Find where the given text appears and provide that cell's center as (X, Y) coordinate. 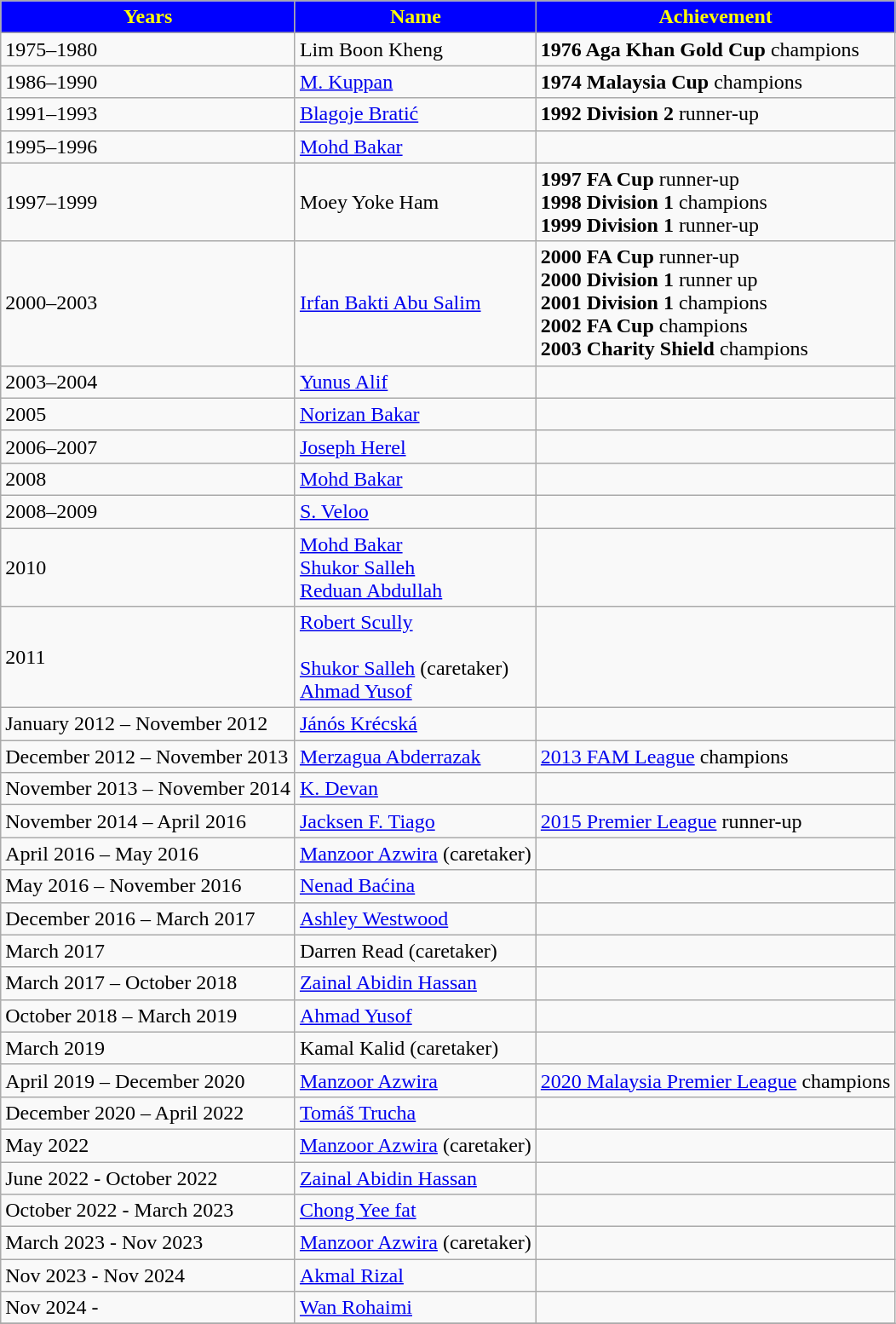
K. Devan (416, 789)
Manzoor Azwira (416, 1080)
Jacksen F. Tiago (416, 821)
Akmal Rizal (416, 1275)
April 2019 – December 2020 (148, 1080)
Irfan Bakti Abu Salim (416, 303)
S. Veloo (416, 511)
March 2019 (148, 1048)
November 2013 – November 2014 (148, 789)
Nenad Baćina (416, 886)
1991–1993 (148, 114)
2000–2003 (148, 303)
2010 (148, 567)
2011 (148, 658)
1997 FA Cup runner-up 1998 Division 1 champions 1999 Division 1 runner-up (715, 202)
December 2012 – November 2013 (148, 757)
Norizan Bakar (416, 414)
June 2022 - October 2022 (148, 1178)
1992 Division 2 runner-up (715, 114)
December 2020 – April 2022 (148, 1113)
March 2017 (148, 951)
October 2022 - March 2023 (148, 1211)
2008–2009 (148, 511)
Wan Rohaimi (416, 1308)
2006–2007 (148, 446)
Jánós Krécská (416, 724)
Lim Boon Kheng (416, 49)
Chong Yee fat (416, 1211)
Blagoje Bratić (416, 114)
Nov 2024 - (148, 1308)
October 2018 – March 2019 (148, 1016)
Moey Yoke Ham (416, 202)
Mohd Bakar Shukor Salleh Reduan Abdullah (416, 567)
May 2022 (148, 1145)
2013 FAM League champions (715, 757)
2003–2004 (148, 382)
January 2012 – November 2012 (148, 724)
Ashley Westwood (416, 918)
1995–1996 (148, 147)
Joseph Herel (416, 446)
Yunus Alif (416, 382)
November 2014 – April 2016 (148, 821)
2020 Malaysia Premier League champions (715, 1080)
2008 (148, 479)
2005 (148, 414)
Achievement (715, 17)
1986–1990 (148, 82)
Nov 2023 - Nov 2024 (148, 1275)
1975–1980 (148, 49)
1974 Malaysia Cup champions (715, 82)
April 2016 – May 2016 (148, 854)
Kamal Kalid (caretaker) (416, 1048)
Ahmad Yusof (416, 1016)
1997–1999 (148, 202)
2015 Premier League runner-up (715, 821)
1976 Aga Khan Gold Cup champions (715, 49)
Robert Scully Shukor Salleh (caretaker) Ahmad Yusof (416, 658)
December 2016 – March 2017 (148, 918)
Name (416, 17)
March 2023 - Nov 2023 (148, 1243)
Darren Read (caretaker) (416, 951)
March 2017 – October 2018 (148, 983)
M. Kuppan (416, 82)
Merzagua Abderrazak (416, 757)
May 2016 – November 2016 (148, 886)
2000 FA Cup runner-up 2000 Division 1 runner up 2001 Division 1 champions 2002 FA Cup champions 2003 Charity Shield champions (715, 303)
Tomáš Trucha (416, 1113)
Years (148, 17)
